From the cell containing the given text, extract its center point as [x, y] coordinate. 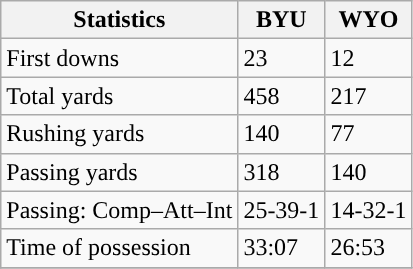
Statistics [120, 20]
33:07 [282, 248]
12 [368, 58]
Time of possession [120, 248]
26:53 [368, 248]
217 [368, 96]
Passing yards [120, 172]
23 [282, 58]
Rushing yards [120, 134]
Total yards [120, 96]
First downs [120, 58]
WYO [368, 20]
458 [282, 96]
318 [282, 172]
77 [368, 134]
25-39-1 [282, 210]
Passing: Comp–Att–Int [120, 210]
BYU [282, 20]
14-32-1 [368, 210]
